From the cell containing the given text, extract its center point as (X, Y) coordinate. 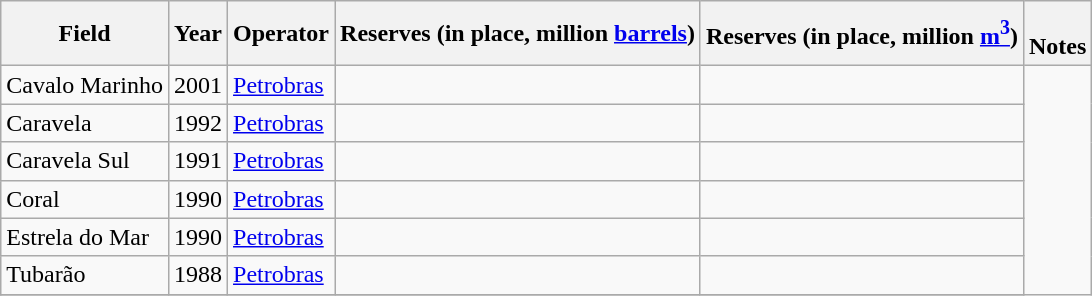
Coral (85, 199)
Estrela do Mar (85, 237)
Caravela (85, 123)
Caravela Sul (85, 161)
Operator (282, 34)
1992 (198, 123)
Reserves (in place, million m3) (862, 34)
1988 (198, 275)
1991 (198, 161)
Year (198, 34)
Tubarão (85, 275)
Cavalo Marinho (85, 85)
2001 (198, 85)
Field (85, 34)
Reserves (in place, million barrels) (518, 34)
Notes (1057, 34)
